For the text-containing cell, return its midpoint in (x, y) coordinate format. 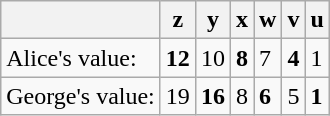
Alice's value: (81, 58)
10 (212, 58)
v (294, 20)
x (242, 20)
16 (212, 96)
z (178, 20)
12 (178, 58)
7 (268, 58)
19 (178, 96)
u (317, 20)
4 (294, 58)
George's value: (81, 96)
6 (268, 96)
w (268, 20)
y (212, 20)
5 (294, 96)
